Output the (x, y) coordinate of the center of the cell containing the given text.  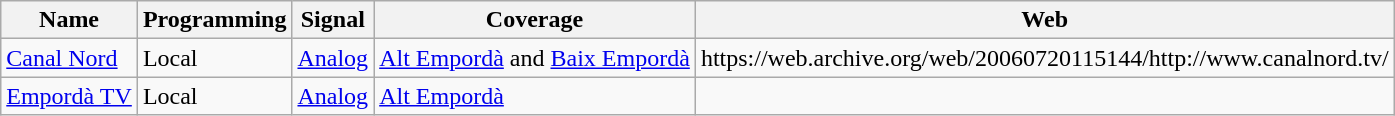
Signal (333, 20)
Name (70, 20)
https://web.archive.org/web/20060720115144/http://www.canalnord.tv/ (1044, 58)
Alt Empordà and Baix Empordà (535, 58)
Programming (214, 20)
Alt Empordà (535, 96)
Empordà TV (70, 96)
Coverage (535, 20)
Canal Nord (70, 58)
Web (1044, 20)
